Locate the cell with the specified text and output its (X, Y) center coordinate. 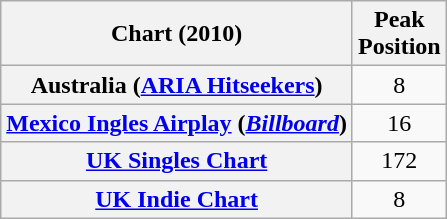
Chart (2010) (177, 34)
UK Indie Chart (177, 199)
UK Singles Chart (177, 161)
PeakPosition (399, 34)
16 (399, 123)
Australia (ARIA Hitseekers) (177, 85)
172 (399, 161)
Mexico Ingles Airplay (Billboard) (177, 123)
